Locate the cell with the specified text and output its [X, Y] center coordinate. 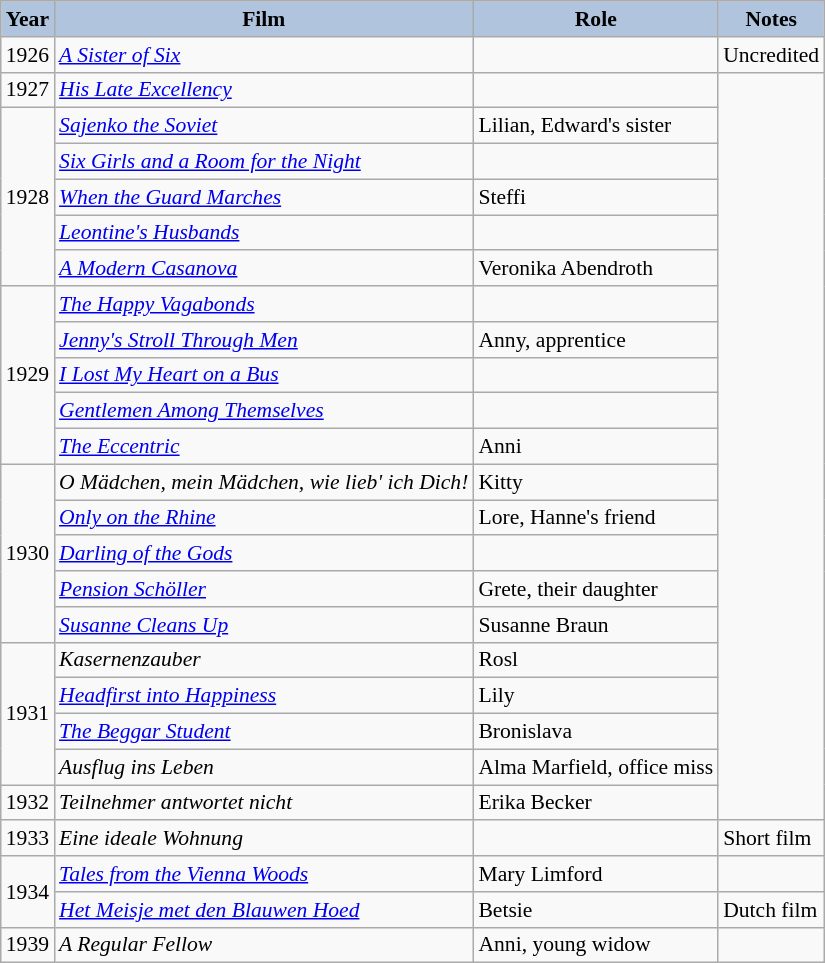
I Lost My Heart on a Bus [264, 375]
1939 [28, 945]
Veronika Abendroth [596, 269]
Gentlemen Among Themselves [264, 411]
Sajenko the Soviet [264, 126]
Pension Schöller [264, 589]
Ausflug ins Leben [264, 767]
Notes [771, 19]
Tales from the Vienna Woods [264, 874]
Only on the Rhine [264, 518]
1931 [28, 713]
1933 [28, 839]
1932 [28, 803]
Rosl [596, 660]
Headfirst into Happiness [264, 696]
Anni [596, 447]
The Happy Vagabonds [264, 304]
Grete, their daughter [596, 589]
Mary Limford [596, 874]
Film [264, 19]
1926 [28, 55]
Steffi [596, 197]
Year [28, 19]
A Regular Fellow [264, 945]
Short film [771, 839]
Kitty [596, 482]
Lilian, Edward's sister [596, 126]
Leontine's Husbands [264, 233]
Susanne Cleans Up [264, 625]
When the Guard Marches [264, 197]
Darling of the Gods [264, 554]
The Beggar Student [264, 732]
Six Girls and a Room for the Night [264, 162]
Bronislava [596, 732]
Erika Becker [596, 803]
Dutch film [771, 910]
1927 [28, 90]
His Late Excellency [264, 90]
Anny, apprentice [596, 340]
Kasernenzauber [264, 660]
Teilnehmer antwortet nicht [264, 803]
Het Meisje met den Blauwen Hoed [264, 910]
Anni, young widow [596, 945]
Betsie [596, 910]
A Sister of Six [264, 55]
Alma Marfield, office miss [596, 767]
O Mädchen, mein Mädchen, wie lieb' ich Dich! [264, 482]
Lore, Hanne's friend [596, 518]
Role [596, 19]
Susanne Braun [596, 625]
A Modern Casanova [264, 269]
Uncredited [771, 55]
1929 [28, 375]
1934 [28, 892]
1928 [28, 197]
Lily [596, 696]
Eine ideale Wohnung [264, 839]
The Eccentric [264, 447]
1930 [28, 553]
Jenny's Stroll Through Men [264, 340]
